From the cell containing the given text, extract its center point as (X, Y) coordinate. 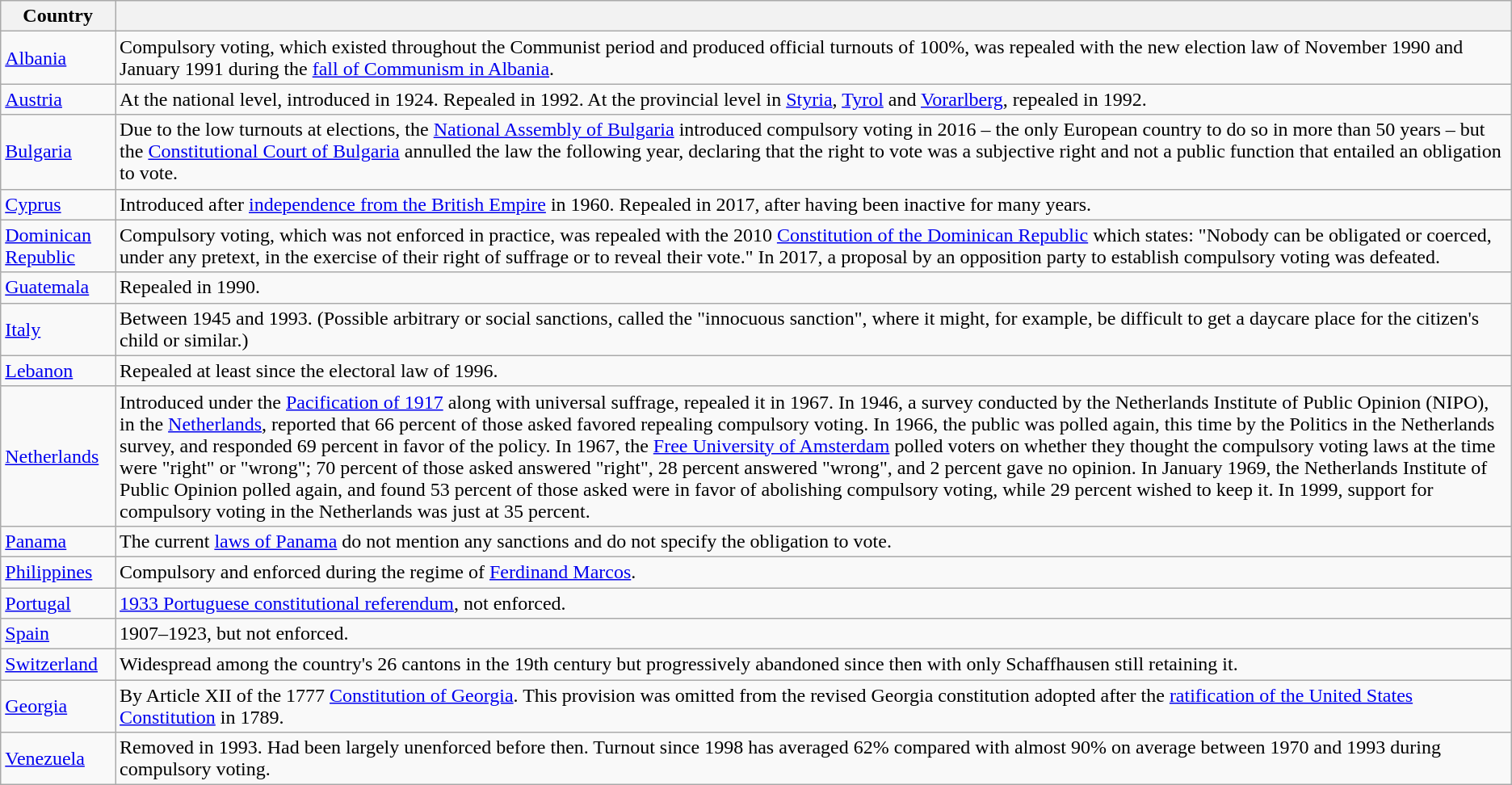
Netherlands (58, 455)
At the national level, introduced in 1924. Repealed in 1992. At the provincial level in Styria, Tyrol and Vorarlberg, repealed in 1992. (814, 99)
Philippines (58, 572)
Compulsory and enforced during the regime of Ferdinand Marcos. (814, 572)
Georgia (58, 706)
Panama (58, 541)
Albania (58, 58)
Italy (58, 330)
Lebanon (58, 371)
Bulgaria (58, 152)
Guatemala (58, 288)
Country (58, 16)
Austria (58, 99)
Venezuela (58, 759)
The current laws of Panama do not mention any sanctions and do not specify the obligation to vote. (814, 541)
Widespread among the country's 26 cantons in the 19th century but progressively abandoned since then with only Schaffhausen still retaining it. (814, 665)
Cyprus (58, 204)
Portugal (58, 603)
1907–1923, but not enforced. (814, 634)
Repealed at least since the electoral law of 1996. (814, 371)
Introduced after independence from the British Empire in 1960. Repealed in 2017, after having been inactive for many years. (814, 204)
1933 Portuguese constitutional referendum, not enforced. (814, 603)
Repealed in 1990. (814, 288)
Switzerland (58, 665)
Dominican Republic (58, 246)
Spain (58, 634)
